Extract the (x, y) coordinate from the center of the cell holding the provided text.  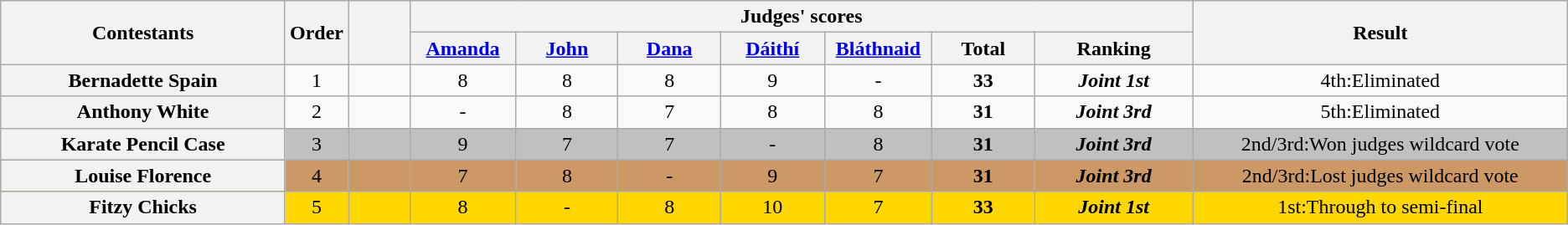
John (567, 49)
Dáithí (772, 49)
1st:Through to semi-final (1380, 207)
4 (317, 176)
Karate Pencil Case (143, 144)
Fitzy Chicks (143, 207)
Amanda (462, 49)
2nd/3rd:Won judges wildcard vote (1380, 144)
Anthony White (143, 112)
2nd/3rd:Lost judges wildcard vote (1380, 176)
1 (317, 80)
5 (317, 207)
Dana (669, 49)
5th:Eliminated (1380, 112)
Order (317, 33)
Judges' scores (801, 17)
2 (317, 112)
Ranking (1114, 49)
3 (317, 144)
Bernadette Spain (143, 80)
Louise Florence (143, 176)
Result (1380, 33)
Contestants (143, 33)
4th:Eliminated (1380, 80)
Bláthnaid (878, 49)
Total (983, 49)
10 (772, 207)
